Return the (x, y) coordinate for the center point of the cell that contains the specified text.  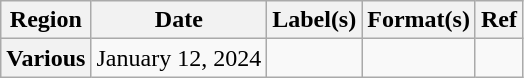
Format(s) (419, 20)
January 12, 2024 (179, 58)
Ref (498, 20)
Various (46, 58)
Label(s) (314, 20)
Region (46, 20)
Date (179, 20)
